For the text-containing cell, return its midpoint in (x, y) coordinate format. 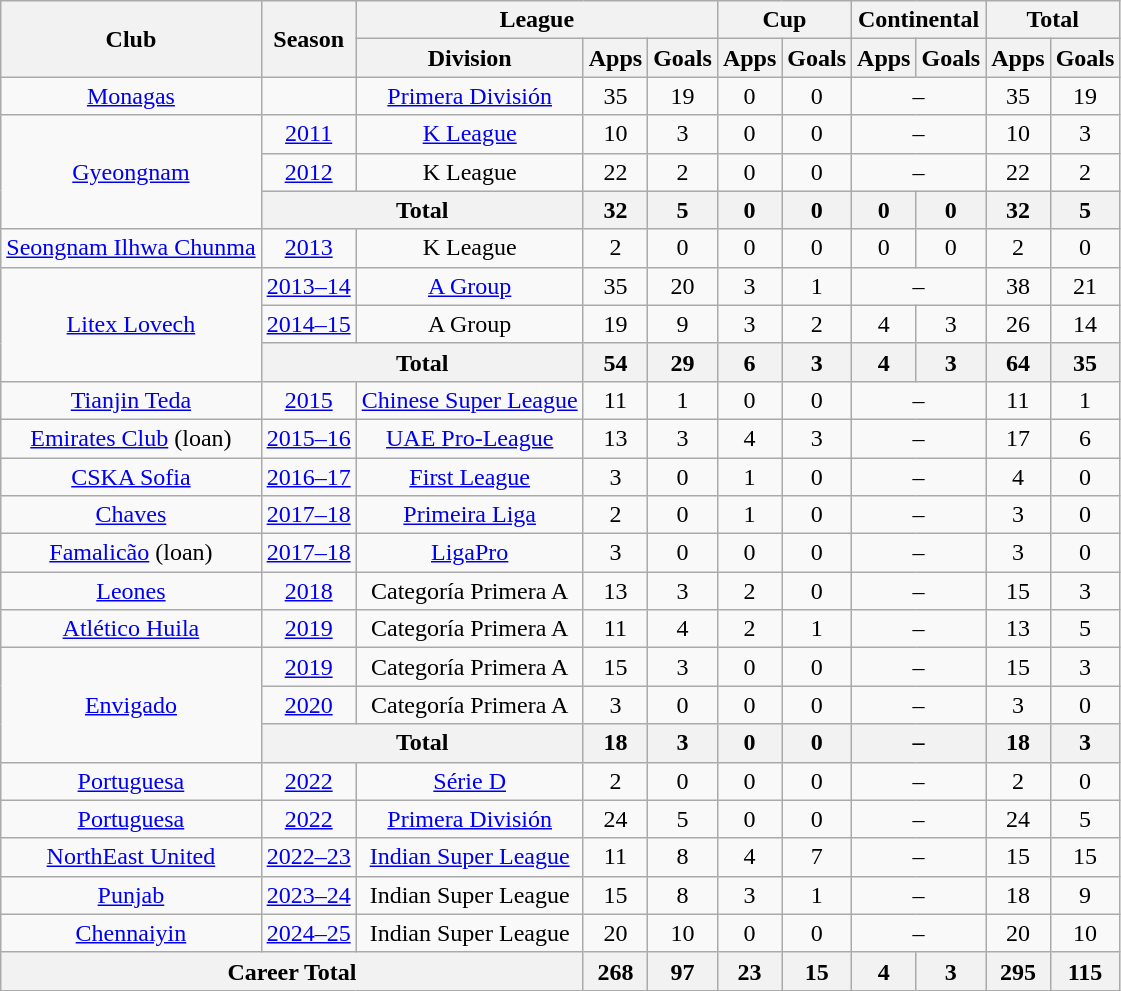
Famalicão (loan) (131, 553)
Chaves (131, 515)
2016–17 (308, 477)
54 (615, 362)
Club (131, 39)
29 (683, 362)
2013 (308, 248)
2012 (308, 172)
2022–23 (308, 857)
2020 (308, 705)
CSKA Sofia (131, 477)
Tianjin Teda (131, 400)
2018 (308, 591)
First League (470, 477)
2015–16 (308, 438)
Punjab (131, 895)
115 (1085, 971)
97 (683, 971)
Gyeongnam (131, 172)
2014–15 (308, 324)
38 (1018, 286)
Season (308, 39)
14 (1085, 324)
268 (615, 971)
LigaPro (470, 553)
Division (470, 58)
295 (1018, 971)
17 (1018, 438)
Chinese Super League (470, 400)
2015 (308, 400)
23 (749, 971)
2013–14 (308, 286)
Envigado (131, 705)
Monagas (131, 96)
Primeira Liga (470, 515)
League (536, 20)
Cup (784, 20)
Série D (470, 781)
Emirates Club (loan) (131, 438)
2011 (308, 134)
Leones (131, 591)
Continental (919, 20)
2024–25 (308, 933)
Litex Lovech (131, 324)
64 (1018, 362)
26 (1018, 324)
21 (1085, 286)
NorthEast United (131, 857)
2023–24 (308, 895)
7 (817, 857)
Seongnam Ilhwa Chunma (131, 248)
Career Total (292, 971)
Atlético Huila (131, 629)
UAE Pro-League (470, 438)
Chennaiyin (131, 933)
